Return the (X, Y) coordinate for the center point of the cell that contains the specified text.  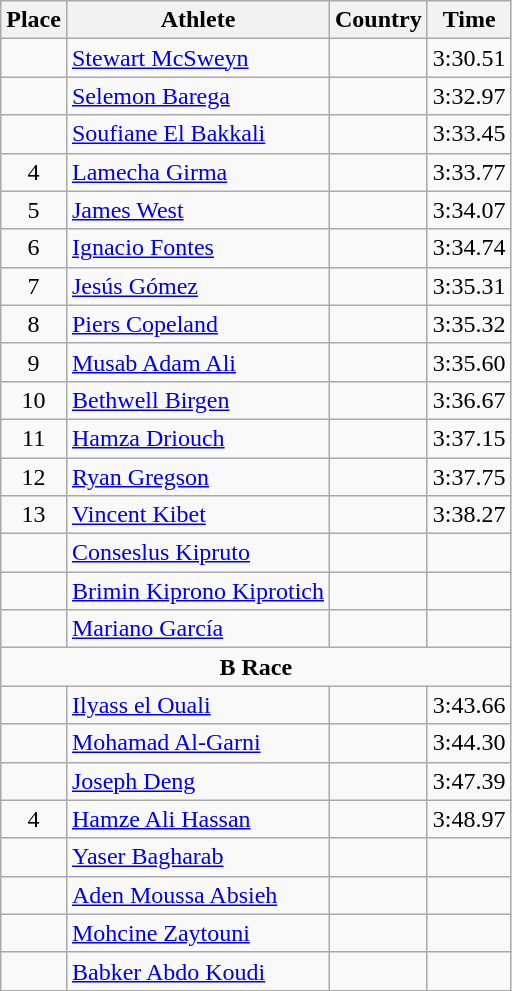
Hamza Driouch (198, 438)
Hamze Ali Hassan (198, 819)
Ryan Gregson (198, 477)
Jesús Gómez (198, 286)
3:32.97 (469, 96)
Brimin Kiprono Kiprotich (198, 591)
3:35.31 (469, 286)
Mohamad Al-Garni (198, 743)
3:33.77 (469, 172)
3:47.39 (469, 781)
Joseph Deng (198, 781)
Athlete (198, 20)
Stewart McSweyn (198, 58)
9 (34, 362)
Yaser Bagharab (198, 857)
Babker Abdo Koudi (198, 971)
3:34.74 (469, 248)
Vincent Kibet (198, 515)
3:37.75 (469, 477)
Ignacio Fontes (198, 248)
Country (378, 20)
Bethwell Birgen (198, 400)
8 (34, 324)
Mohcine Zaytouni (198, 933)
3:35.60 (469, 362)
Mariano García (198, 629)
12 (34, 477)
13 (34, 515)
Time (469, 20)
Aden Moussa Absieh (198, 895)
7 (34, 286)
Place (34, 20)
Soufiane El Bakkali (198, 134)
3:33.45 (469, 134)
Lamecha Girma (198, 172)
Selemon Barega (198, 96)
11 (34, 438)
3:44.30 (469, 743)
3:36.67 (469, 400)
Ilyass el Ouali (198, 705)
James West (198, 210)
3:48.97 (469, 819)
3:34.07 (469, 210)
3:35.32 (469, 324)
5 (34, 210)
3:43.66 (469, 705)
B Race (256, 667)
10 (34, 400)
3:37.15 (469, 438)
Conseslus Kipruto (198, 553)
6 (34, 248)
3:38.27 (469, 515)
Piers Copeland (198, 324)
3:30.51 (469, 58)
Musab Adam Ali (198, 362)
